Search for the cell housing the specified text and yield its [X, Y] center coordinate. 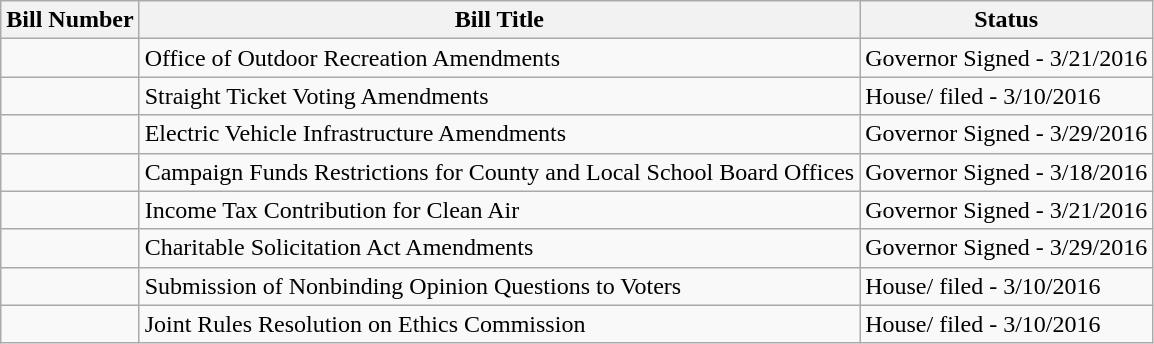
Office of Outdoor Recreation Amendments [500, 58]
Electric Vehicle Infrastructure Amendments [500, 134]
Status [1006, 20]
Submission of Nonbinding Opinion Questions to Voters [500, 286]
Charitable Solicitation Act Amendments [500, 248]
Governor Signed - 3/18/2016 [1006, 172]
Campaign Funds Restrictions for County and Local School Board Offices [500, 172]
Straight Ticket Voting Amendments [500, 96]
Joint Rules Resolution on Ethics Commission [500, 324]
Bill Number [70, 20]
Bill Title [500, 20]
Income Tax Contribution for Clean Air [500, 210]
